Extract the (x, y) coordinate from the center of the cell holding the provided text.  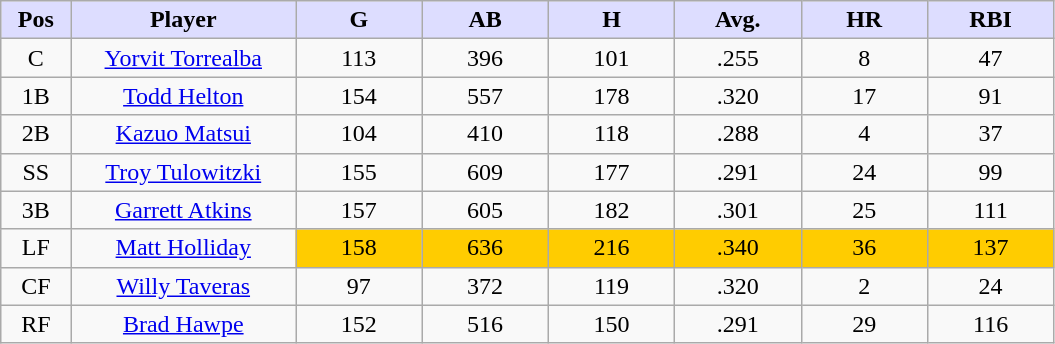
Todd Helton (184, 96)
SS (36, 172)
.340 (738, 248)
CF (36, 286)
G (359, 20)
4 (864, 134)
101 (611, 58)
.301 (738, 210)
C (36, 58)
97 (359, 286)
47 (990, 58)
LF (36, 248)
150 (611, 324)
Kazuo Matsui (184, 134)
29 (864, 324)
Yorvit Torrealba (184, 58)
.255 (738, 58)
25 (864, 210)
104 (359, 134)
2 (864, 286)
158 (359, 248)
157 (359, 210)
Garrett Atkins (184, 210)
152 (359, 324)
154 (359, 96)
605 (485, 210)
36 (864, 248)
113 (359, 58)
177 (611, 172)
516 (485, 324)
111 (990, 210)
216 (611, 248)
557 (485, 96)
119 (611, 286)
Brad Hawpe (184, 324)
636 (485, 248)
155 (359, 172)
Willy Taveras (184, 286)
99 (990, 172)
Pos (36, 20)
RBI (990, 20)
RF (36, 324)
178 (611, 96)
91 (990, 96)
Matt Holliday (184, 248)
Player (184, 20)
116 (990, 324)
410 (485, 134)
AB (485, 20)
3B (36, 210)
609 (485, 172)
118 (611, 134)
Avg. (738, 20)
17 (864, 96)
137 (990, 248)
2B (36, 134)
372 (485, 286)
.288 (738, 134)
HR (864, 20)
396 (485, 58)
182 (611, 210)
8 (864, 58)
H (611, 20)
Troy Tulowitzki (184, 172)
1B (36, 96)
37 (990, 134)
